Provide the [x, y] coordinate of the cell's center where the given text is located.  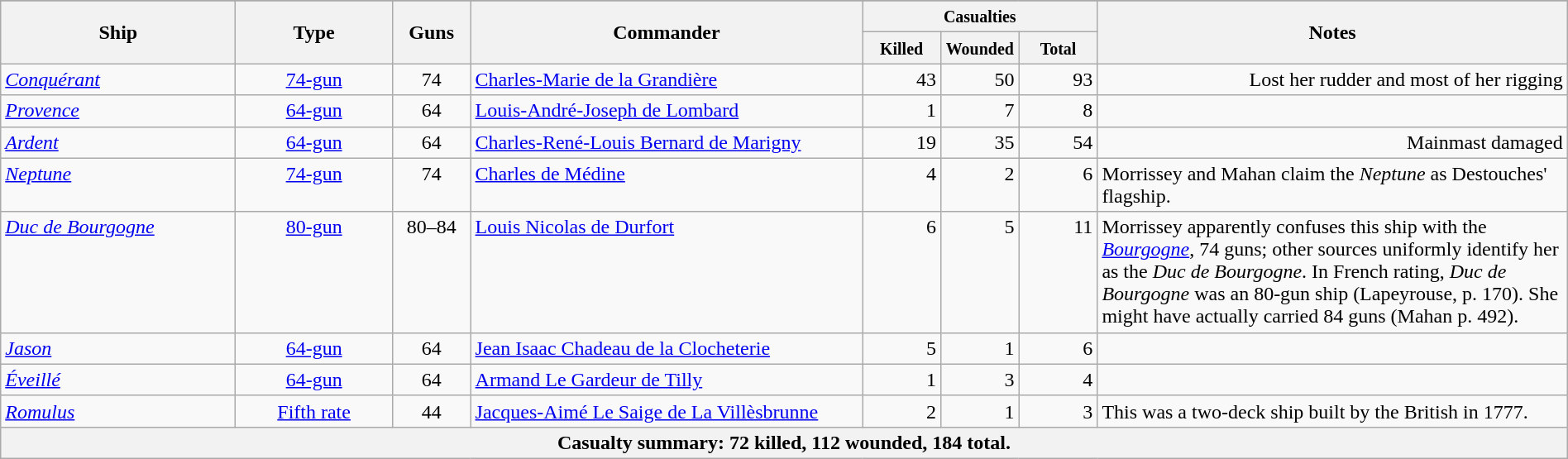
54 [1059, 142]
Charles-René-Louis Bernard de Marigny [667, 142]
Duc de Bourgogne [118, 272]
43 [901, 79]
Jean Isaac Chadeau de la Clocheterie [667, 348]
This was a two-deck ship built by the British in 1777. [1332, 411]
93 [1059, 79]
Fifth rate [314, 411]
Wounded [979, 48]
Louis Nicolas de Durfort [667, 272]
Romulus [118, 411]
Lost her rudder and most of her rigging [1332, 79]
Charles de Médine [667, 185]
Neptune [118, 185]
Provence [118, 111]
Louis-André-Joseph de Lombard [667, 111]
Mainmast damaged [1332, 142]
50 [979, 79]
7 [979, 111]
Conquérant [118, 79]
Total [1059, 48]
Killed [901, 48]
Éveillé [118, 380]
80–84 [432, 272]
Casualties [980, 17]
Type [314, 32]
19 [901, 142]
Commander [667, 32]
Charles-Marie de la Grandière [667, 79]
Armand Le Gardeur de Tilly [667, 380]
Notes [1332, 32]
8 [1059, 111]
Ardent [118, 142]
80-gun [314, 272]
Jason [118, 348]
Jacques-Aimé Le Saige de La Villèsbrunne [667, 411]
44 [432, 411]
Ship [118, 32]
Morrissey and Mahan claim the Neptune as Destouches' flagship. [1332, 185]
Guns [432, 32]
35 [979, 142]
Casualty summary: 72 killed, 112 wounded, 184 total. [784, 442]
11 [1059, 272]
